Capture the cell that displays the provided text and extract its (X, Y) central coordinate. 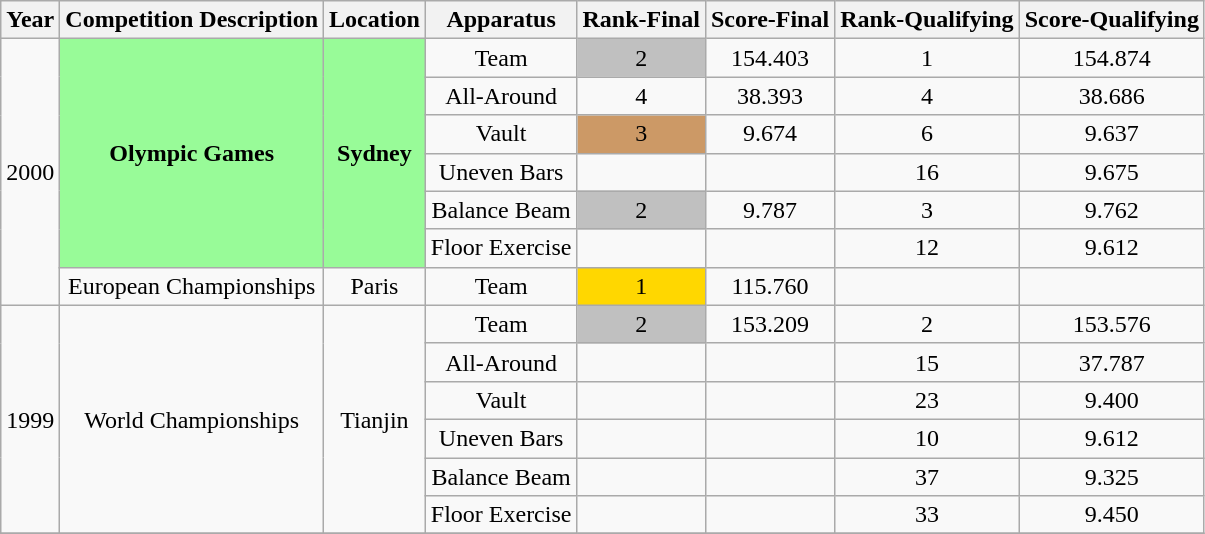
6 (927, 134)
153.576 (1112, 324)
European Championships (192, 286)
Score-Final (770, 20)
9.787 (770, 210)
38.393 (770, 96)
23 (927, 400)
9.674 (770, 134)
Competition Description (192, 20)
33 (927, 515)
153.209 (770, 324)
15 (927, 362)
Location (375, 20)
Tianjin (375, 419)
Rank-Qualifying (927, 20)
World Championships (192, 419)
Sydney (375, 153)
38.686 (1112, 96)
1999 (30, 419)
154.874 (1112, 58)
Apparatus (501, 20)
9.450 (1112, 515)
9.762 (1112, 210)
Score-Qualifying (1112, 20)
9.675 (1112, 172)
2000 (30, 172)
Paris (375, 286)
Olympic Games (192, 153)
115.760 (770, 286)
Rank-Final (641, 20)
9.637 (1112, 134)
12 (927, 248)
16 (927, 172)
37 (927, 477)
Year (30, 20)
10 (927, 438)
154.403 (770, 58)
37.787 (1112, 362)
9.400 (1112, 400)
9.325 (1112, 477)
